Scan for the cell matching the given text and deliver its (X, Y) coordinate at center. 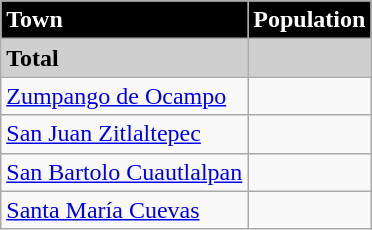
Population (310, 20)
Total (124, 58)
Zumpango de Ocampo (124, 96)
Town (124, 20)
San Juan Zitlaltepec (124, 134)
Santa María Cuevas (124, 210)
San Bartolo Cuautlalpan (124, 172)
